Detect which cell encompasses the target text, then output its [x, y] center coordinate. 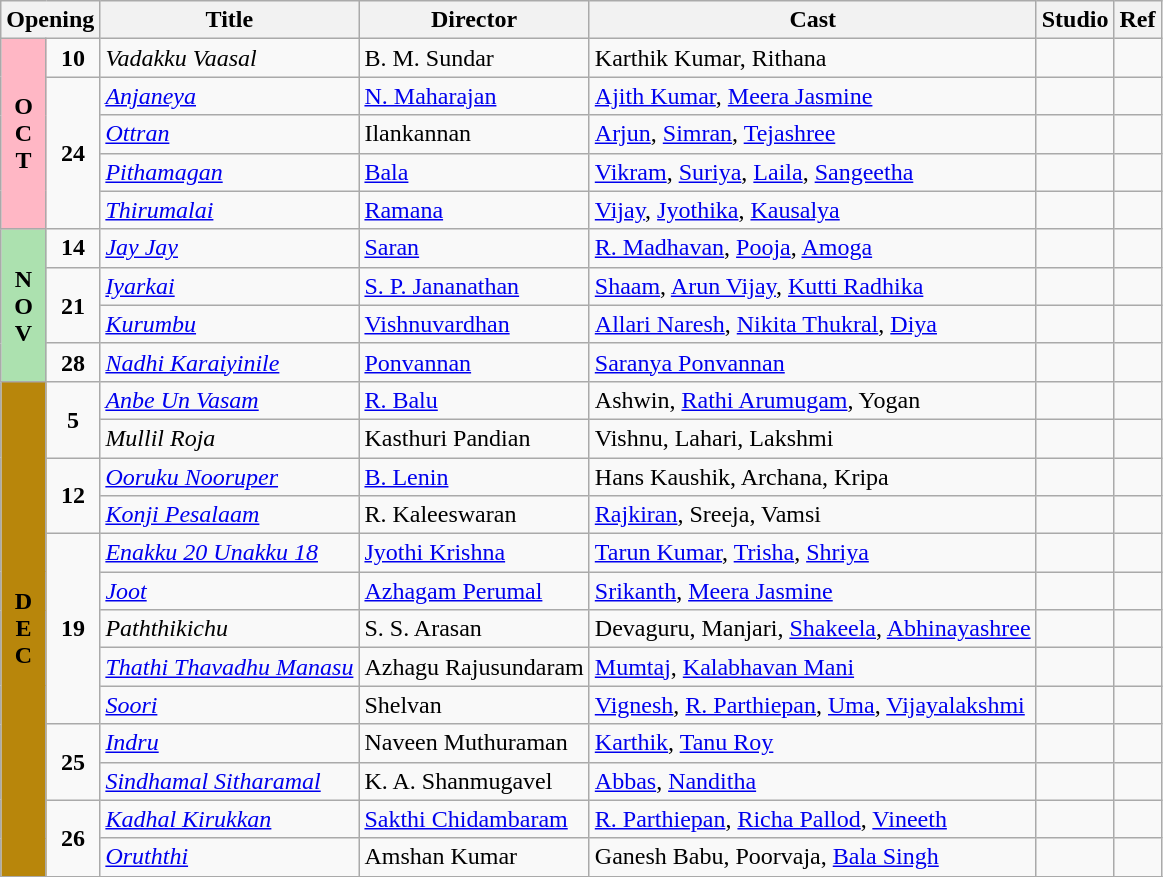
21 [73, 305]
R. Madhavan, Pooja, Amoga [812, 248]
Rajkiran, Sreeja, Vamsi [812, 515]
14 [73, 248]
Mullil Roja [230, 438]
Vijay, Jyothika, Kausalya [812, 210]
Ponvannan [474, 362]
B. Lenin [474, 477]
S. S. Arasan [474, 629]
R. Kaleeswaran [474, 515]
Cast [812, 20]
R. Parthiepan, Richa Pallod, Vineeth [812, 819]
Title [230, 20]
Karthik, Tanu Roy [812, 743]
Opening [50, 20]
Ganesh Babu, Poorvaja, Bala Singh [812, 857]
5 [73, 419]
Ajith Kumar, Meera Jasmine [812, 96]
10 [73, 58]
25 [73, 762]
Shelvan [474, 705]
K. A. Shanmugavel [474, 781]
Vikram, Suriya, Laila, Sangeetha [812, 172]
Anjaneya [230, 96]
Director [474, 20]
Arjun, Simran, Tejashree [812, 134]
Ref [1138, 20]
Vishnu, Lahari, Lakshmi [812, 438]
Abbas, Nanditha [812, 781]
28 [73, 362]
Tarun Kumar, Trisha, Shriya [812, 553]
19 [73, 629]
Iyarkai [230, 286]
Jyothi Krishna [474, 553]
DEC [24, 628]
S. P. Jananathan [474, 286]
Nadhi Karaiyinile [230, 362]
Indru [230, 743]
Kadhal Kirukkan [230, 819]
Ottran [230, 134]
Vignesh, R. Parthiepan, Uma, Vijayalakshmi [812, 705]
Naveen Muthuraman [474, 743]
26 [73, 838]
Vadakku Vaasal [230, 58]
Azhagu Rajusundaram [474, 667]
Anbe Un Vasam [230, 400]
Ilankannan [474, 134]
Paththikichu [230, 629]
24 [73, 153]
Saran [474, 248]
Pithamagan [230, 172]
Oruththi [230, 857]
Hans Kaushik, Archana, Kripa [812, 477]
Thathi Thavadhu Manasu [230, 667]
Joot [230, 591]
Sindhamal Sitharamal [230, 781]
Enakku 20 Unakku 18 [230, 553]
Bala [474, 172]
Azhagam Perumal [474, 591]
Devaguru, Manjari, Shakeela, Abhinayashree [812, 629]
Studio [1075, 20]
OCT [24, 134]
Ooruku Nooruper [230, 477]
Thirumalai [230, 210]
Shaam, Arun Vijay, Kutti Radhika [812, 286]
R. Balu [474, 400]
Vishnuvardhan [474, 324]
N. Maharajan [474, 96]
Jay Jay [230, 248]
Sakthi Chidambaram [474, 819]
12 [73, 496]
Ramana [474, 210]
Ashwin, Rathi Arumugam, Yogan [812, 400]
Soori [230, 705]
B. M. Sundar [474, 58]
Allari Naresh, Nikita Thukral, Diya [812, 324]
Kurumbu [230, 324]
Konji Pesalaam [230, 515]
Srikanth, Meera Jasmine [812, 591]
Kasthuri Pandian [474, 438]
Saranya Ponvannan [812, 362]
Mumtaj, Kalabhavan Mani [812, 667]
Amshan Kumar [474, 857]
NOV [24, 305]
Karthik Kumar, Rithana [812, 58]
